Identify which cell holds the provided text, then report its (X, Y) central coordinate. 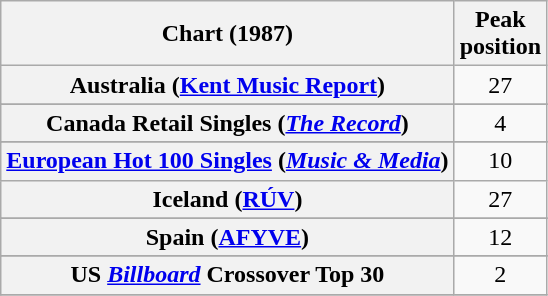
2 (500, 275)
Spain (AFYVE) (228, 237)
Canada Retail Singles (The Record) (228, 123)
US Billboard Crossover Top 30 (228, 275)
Australia (Kent Music Report) (228, 85)
Chart (1987) (228, 34)
10 (500, 161)
Iceland (RÚV) (228, 199)
12 (500, 237)
European Hot 100 Singles (Music & Media) (228, 161)
4 (500, 123)
Peakposition (500, 34)
